Scan for the cell matching the given text and deliver its [X, Y] coordinate at center. 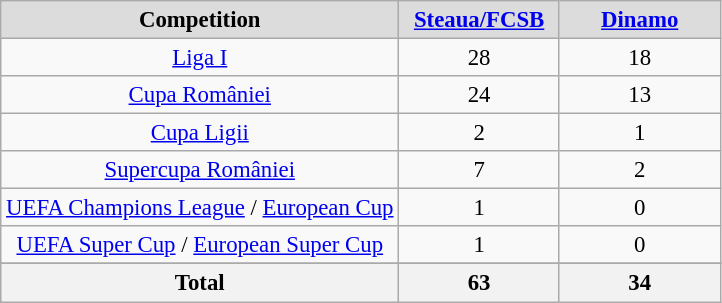
Cupa României [200, 95]
Steaua/FCSB [480, 20]
7 [480, 170]
13 [640, 95]
Competition [200, 20]
18 [640, 58]
Supercupa României [200, 170]
UEFA Super Cup / European Super Cup [200, 245]
Dinamo [640, 20]
Total [200, 283]
UEFA Champions League / European Cup [200, 208]
63 [480, 283]
24 [480, 95]
Liga I [200, 58]
34 [640, 283]
Cupa Ligii [200, 133]
28 [480, 58]
